Locate the cell with the specified text and output its (X, Y) center coordinate. 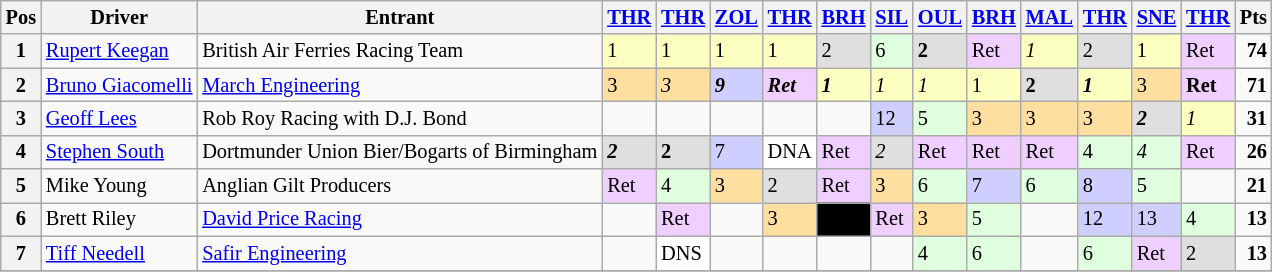
71 (1254, 85)
SIL (892, 17)
21 (1254, 186)
Brett Riley (119, 219)
Geoff Lees (119, 118)
Tiff Needell (119, 253)
MAL (1050, 17)
Mike Young (119, 186)
DSQ (844, 219)
31 (1254, 118)
March Engineering (400, 85)
Anglian Gilt Producers (400, 186)
OUL (940, 17)
9 (736, 85)
Pts (1254, 17)
DNS (683, 253)
Stephen South (119, 152)
SNE (1156, 17)
Dortmunder Union Bier/Bogarts of Birmingham (400, 152)
Rupert Keegan (119, 51)
DNA (790, 152)
Entrant (400, 17)
Rob Roy Racing with D.J. Bond (400, 118)
British Air Ferries Racing Team (400, 51)
ZOL (736, 17)
Driver (119, 17)
Pos (21, 17)
Bruno Giacomelli (119, 85)
Safir Engineering (400, 253)
8 (1105, 186)
74 (1254, 51)
David Price Racing (400, 219)
26 (1254, 152)
